From the cell containing the given text, extract its center point as [X, Y] coordinate. 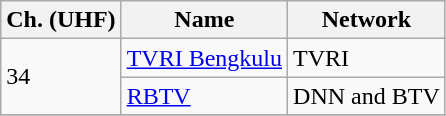
Ch. (UHF) [61, 20]
Network [367, 20]
34 [61, 77]
TVRI [367, 58]
RBTV [204, 96]
Name [204, 20]
DNN and BTV [367, 96]
TVRI Bengkulu [204, 58]
